Return (X, Y) of the center of cell containing provided text 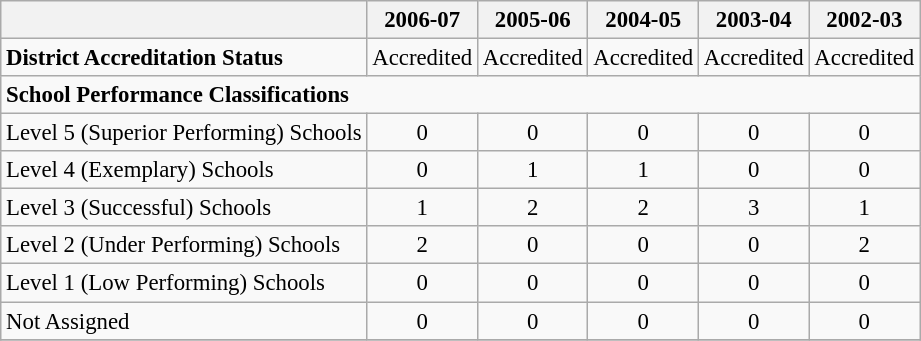
2004-05 (644, 20)
Level 5 (Superior Performing) Schools (184, 133)
Not Assigned (184, 321)
District Accreditation Status (184, 58)
2003-04 (754, 20)
2002-03 (864, 20)
Level 4 (Exemplary) Schools (184, 170)
2005-06 (532, 20)
Level 1 (Low Performing) Schools (184, 283)
Level 2 (Under Performing) Schools (184, 245)
3 (754, 208)
2006-07 (422, 20)
School Performance Classifications (460, 95)
Level 3 (Successful) Schools (184, 208)
